Pinpoint the cell where the given text exists, returning its [x, y] midpoint coordinate. 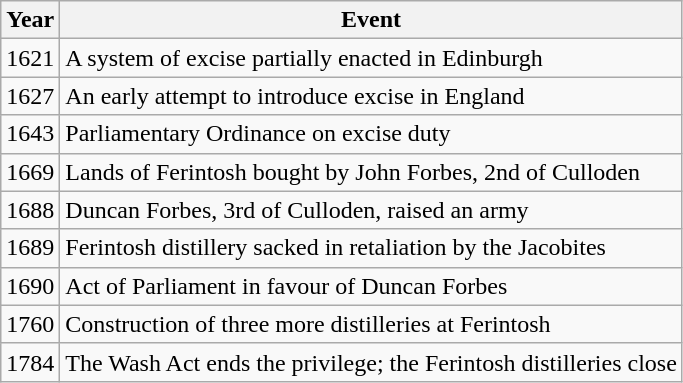
1690 [30, 286]
1621 [30, 58]
1784 [30, 362]
1760 [30, 324]
Lands of Ferintosh bought by John Forbes, 2nd of Culloden [372, 172]
1669 [30, 172]
1689 [30, 248]
1627 [30, 96]
1688 [30, 210]
Year [30, 20]
1643 [30, 134]
An early attempt to introduce excise in England [372, 96]
Parliamentary Ordinance on excise duty [372, 134]
The Wash Act ends the privilege; the Ferintosh distilleries close [372, 362]
Ferintosh distillery sacked in retaliation by the Jacobites [372, 248]
A system of excise partially enacted in Edinburgh [372, 58]
Act of Parliament in favour of Duncan Forbes [372, 286]
Construction of three more distilleries at Ferintosh [372, 324]
Duncan Forbes, 3rd of Culloden, raised an army [372, 210]
Event [372, 20]
